Scan for the cell matching the given text and deliver its [x, y] coordinate at center. 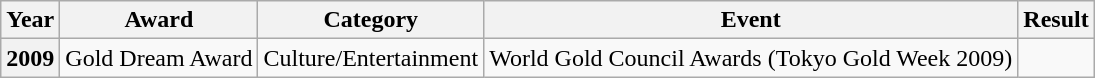
Year [30, 20]
Event [751, 20]
Gold Dream Award [159, 58]
Result [1056, 20]
Culture/Entertainment [371, 58]
Category [371, 20]
Award [159, 20]
World Gold Council Awards (Tokyo Gold Week 2009) [751, 58]
2009 [30, 58]
